Detect which cell encompasses the target text, then output its [x, y] center coordinate. 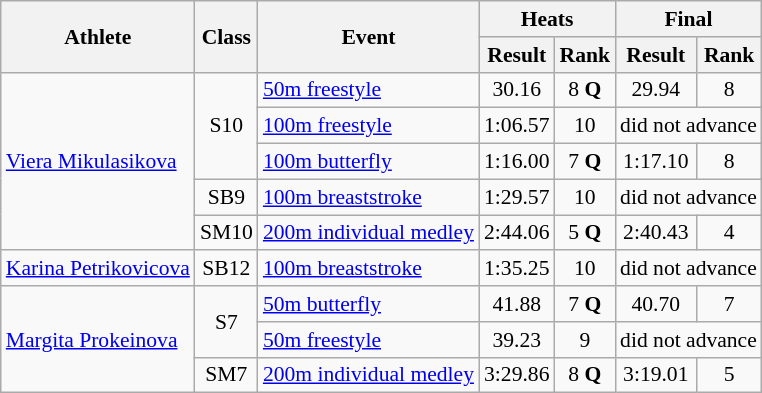
Event [368, 36]
Margita Prokeinova [98, 340]
39.23 [516, 340]
SM10 [226, 233]
1:35.25 [516, 269]
4 [728, 233]
Heats [547, 19]
1:29.57 [516, 197]
SB9 [226, 197]
5 [728, 375]
3:19.01 [656, 375]
2:40.43 [656, 233]
Class [226, 36]
Final [688, 19]
S10 [226, 126]
29.94 [656, 90]
1:16.00 [516, 162]
7 [728, 304]
100m freestyle [368, 126]
50m butterfly [368, 304]
5 Q [586, 233]
S7 [226, 322]
SM7 [226, 375]
41.88 [516, 304]
Athlete [98, 36]
Karina Petrikovicova [98, 269]
9 [586, 340]
30.16 [516, 90]
Viera Mikulasikova [98, 161]
2:44.06 [516, 233]
100m butterfly [368, 162]
SB12 [226, 269]
3:29.86 [516, 375]
40.70 [656, 304]
1:06.57 [516, 126]
1:17.10 [656, 162]
